Detect which cell encompasses the target text, then output its [X, Y] center coordinate. 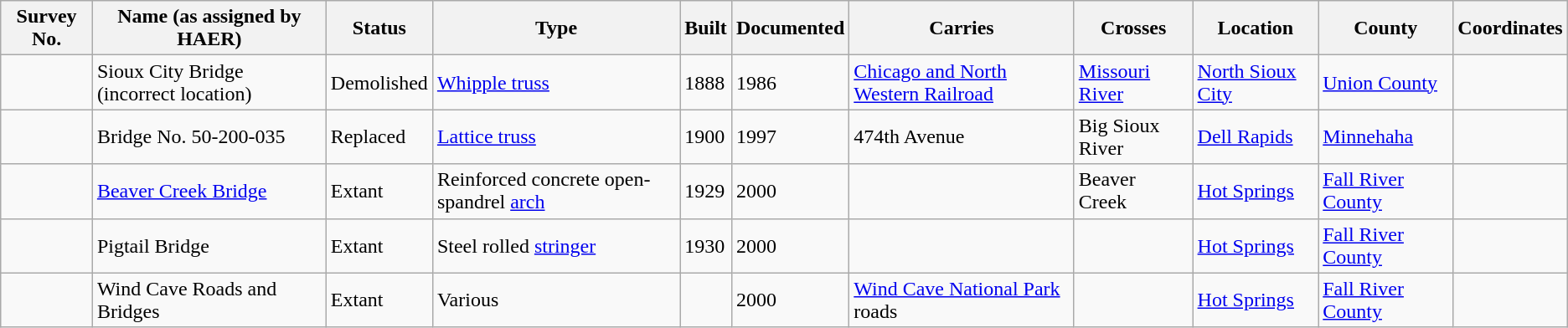
Union County [1385, 82]
Documented [790, 28]
Replaced [379, 137]
1900 [706, 137]
Chicago and North Western Railroad [962, 82]
Beaver Creek Bridge [209, 191]
Wind Cave National Park roads [962, 300]
Reinforced concrete open-spandrel arch [556, 191]
Crosses [1133, 28]
Beaver Creek [1133, 191]
1929 [706, 191]
Survey No. [47, 28]
Status [379, 28]
Dell Rapids [1256, 137]
Demolished [379, 82]
474th Avenue [962, 137]
1888 [706, 82]
1930 [706, 246]
Sioux City Bridge (incorrect location) [209, 82]
North Sioux City [1256, 82]
Carries [962, 28]
Various [556, 300]
Name (as assigned by HAER) [209, 28]
Lattice truss [556, 137]
Type [556, 28]
Pigtail Bridge [209, 246]
Coordinates [1510, 28]
1986 [790, 82]
Wind Cave Roads and Bridges [209, 300]
Missouri River [1133, 82]
Built [706, 28]
County [1385, 28]
Minnehaha [1385, 137]
Bridge No. 50-200-035 [209, 137]
1997 [790, 137]
Whipple truss [556, 82]
Big Sioux River [1133, 137]
Location [1256, 28]
Steel rolled stringer [556, 246]
